Pinpoint the cell where the given text exists, returning its [X, Y] midpoint coordinate. 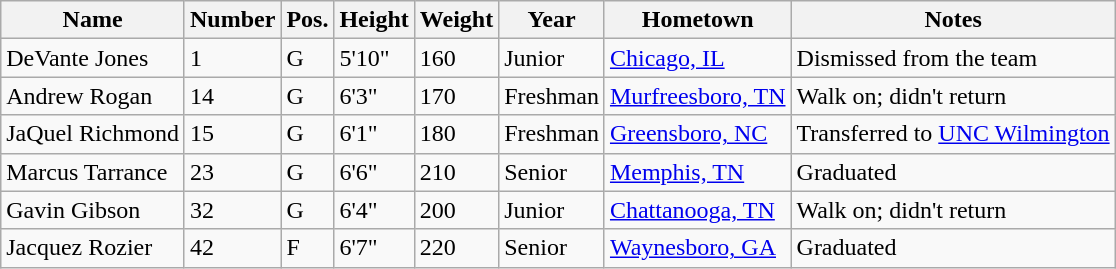
6'7" [374, 248]
220 [456, 248]
170 [456, 96]
6'1" [374, 134]
F [308, 248]
5'10" [374, 58]
Height [374, 20]
Murfreesboro, TN [698, 96]
Name [93, 20]
14 [232, 96]
160 [456, 58]
180 [456, 134]
Number [232, 20]
Pos. [308, 20]
6'4" [374, 210]
210 [456, 172]
42 [232, 248]
Year [552, 20]
200 [456, 210]
Weight [456, 20]
Transferred to UNC Wilmington [953, 134]
Marcus Tarrance [93, 172]
Chicago, IL [698, 58]
Memphis, TN [698, 172]
Andrew Rogan [93, 96]
JaQuel Richmond [93, 134]
Jacquez Rozier [93, 248]
1 [232, 58]
Hometown [698, 20]
23 [232, 172]
6'6" [374, 172]
Gavin Gibson [93, 210]
6'3" [374, 96]
DeVante Jones [93, 58]
Chattanooga, TN [698, 210]
Dismissed from the team [953, 58]
32 [232, 210]
Waynesboro, GA [698, 248]
Greensboro, NC [698, 134]
Notes [953, 20]
15 [232, 134]
